Return the (X, Y) coordinate for the center point of the cell that contains the specified text.  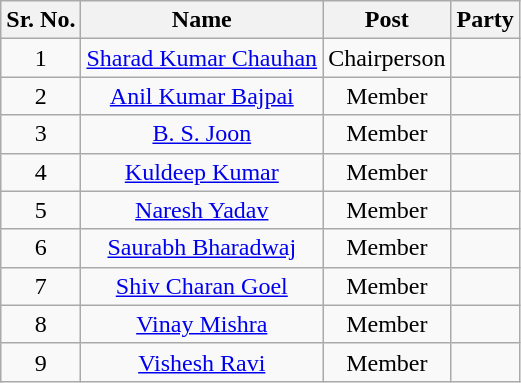
Vinay Mishra (202, 324)
3 (41, 134)
5 (41, 210)
Naresh Yadav (202, 210)
8 (41, 324)
4 (41, 172)
Party (485, 20)
6 (41, 248)
Sharad Kumar Chauhan (202, 58)
Chairperson (387, 58)
Anil Kumar Bajpai (202, 96)
7 (41, 286)
9 (41, 362)
Post (387, 20)
Vishesh Ravi (202, 362)
Sr. No. (41, 20)
Shiv Charan Goel (202, 286)
Saurabh Bharadwaj (202, 248)
Name (202, 20)
2 (41, 96)
1 (41, 58)
B. S. Joon (202, 134)
Kuldeep Kumar (202, 172)
